Provide the [X, Y] coordinate of the cell's center where the given text is located.  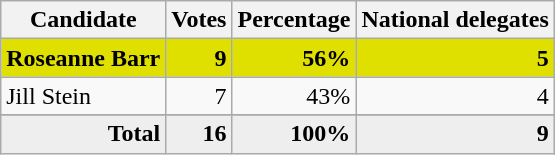
43% [294, 96]
Total [84, 134]
Candidate [84, 20]
5 [455, 58]
Percentage [294, 20]
4 [455, 96]
Votes [199, 20]
National delegates [455, 20]
56% [294, 58]
100% [294, 134]
7 [199, 96]
Jill Stein [84, 96]
16 [199, 134]
Roseanne Barr [84, 58]
